Find where the given text appears and provide that cell's center as [X, Y] coordinate. 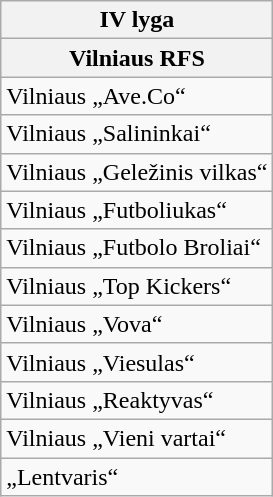
„Lentvaris“ [137, 477]
Vilniaus „Salininkai“ [137, 134]
Vilniaus „Ave.Co“ [137, 96]
Vilniaus „Futbolo Broliai“ [137, 248]
Vilniaus „Geležinis vilkas“ [137, 172]
Vilniaus „Vieni vartai“ [137, 438]
Vilniaus RFS [137, 58]
Vilniaus „Top Kickers“ [137, 286]
IV lyga [137, 20]
Vilniaus „Vova“ [137, 324]
Vilniaus „Futboliukas“ [137, 210]
Vilniaus „Viesulas“ [137, 362]
Vilniaus „Reaktyvas“ [137, 400]
